Determine the (X, Y) coordinate at the center of the cell enclosing the given text.  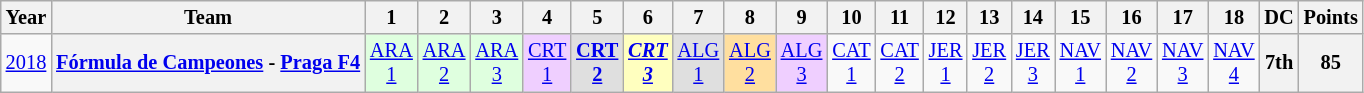
7 (699, 17)
CAT2 (899, 63)
ARA2 (444, 63)
JER1 (946, 63)
JER3 (1033, 63)
Points (1331, 17)
Fórmula de Campeones - Praga F4 (208, 63)
CRT1 (547, 63)
NAV1 (1080, 63)
ALG2 (750, 63)
2018 (26, 63)
CAT1 (851, 63)
17 (1182, 17)
16 (1132, 17)
CRT2 (597, 63)
15 (1080, 17)
2 (444, 17)
ALG1 (699, 63)
4 (547, 17)
14 (1033, 17)
1 (392, 17)
5 (597, 17)
18 (1234, 17)
NAV2 (1132, 63)
Team (208, 17)
10 (851, 17)
NAV3 (1182, 63)
12 (946, 17)
9 (802, 17)
JER2 (989, 63)
8 (750, 17)
85 (1331, 63)
6 (648, 17)
CRT3 (648, 63)
DC (1280, 17)
ARA3 (496, 63)
13 (989, 17)
Year (26, 17)
7th (1280, 63)
ARA1 (392, 63)
ALG3 (802, 63)
NAV4 (1234, 63)
3 (496, 17)
11 (899, 17)
